Scan for the cell matching the given text and deliver its [x, y] coordinate at center. 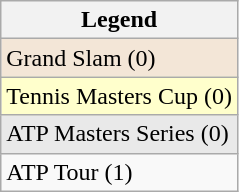
Legend [120, 20]
Grand Slam (0) [120, 58]
Tennis Masters Cup (0) [120, 96]
ATP Tour (1) [120, 172]
ATP Masters Series (0) [120, 134]
